From the cell containing the given text, extract its center point as [x, y] coordinate. 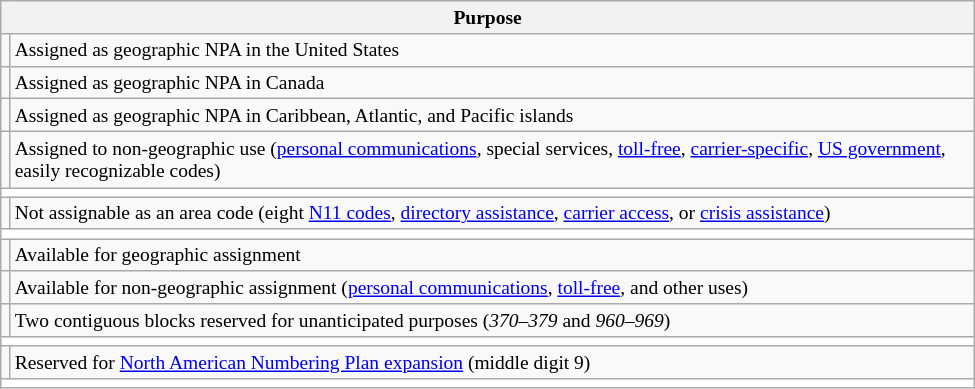
Available for geographic assignment [492, 256]
Purpose [488, 18]
Two contiguous blocks reserved for unanticipated purposes (370–379 and 960–969) [492, 320]
Assigned as geographic NPA in the United States [492, 50]
Available for non-geographic assignment (personal communications, toll-free, and other uses) [492, 288]
Assigned to non-geographic use (personal communications, special services, toll-free, carrier-specific, US government, easily recognizable codes) [492, 159]
Not assignable as an area code (eight N11 codes, directory assistance, carrier access, or crisis assistance) [492, 214]
Reserved for North American Numbering Plan expansion (middle digit 9) [492, 362]
Assigned as geographic NPA in Caribbean, Atlantic, and Pacific islands [492, 116]
Assigned as geographic NPA in Canada [492, 82]
